Determine the [x, y] coordinate at the center of the cell enclosing the given text.  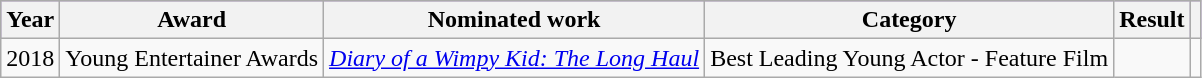
Nominated work [514, 20]
Award [192, 20]
Category [910, 20]
Diary of a Wimpy Kid: The Long Haul [514, 58]
Result [1152, 20]
Best Leading Young Actor - Feature Film [910, 58]
Year [30, 20]
2018 [30, 58]
Young Entertainer Awards [192, 58]
